Find where the given text appears and provide that cell's center as (X, Y) coordinate. 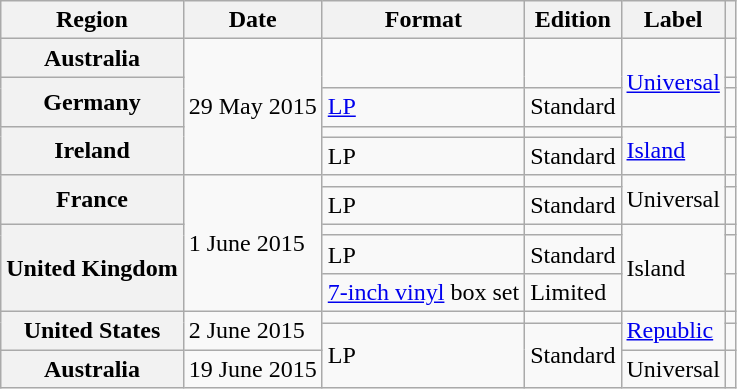
Republic (673, 330)
1 June 2015 (252, 243)
Format (423, 20)
Limited (573, 292)
Label (673, 20)
United States (92, 330)
Region (92, 20)
Germany (92, 102)
Date (252, 20)
7-inch vinyl box set (423, 292)
Edition (573, 20)
2 June 2015 (252, 330)
France (92, 200)
19 June 2015 (252, 369)
29 May 2015 (252, 107)
United Kingdom (92, 268)
Ireland (92, 150)
